Extract the (x, y) coordinate from the center of the cell holding the provided text.  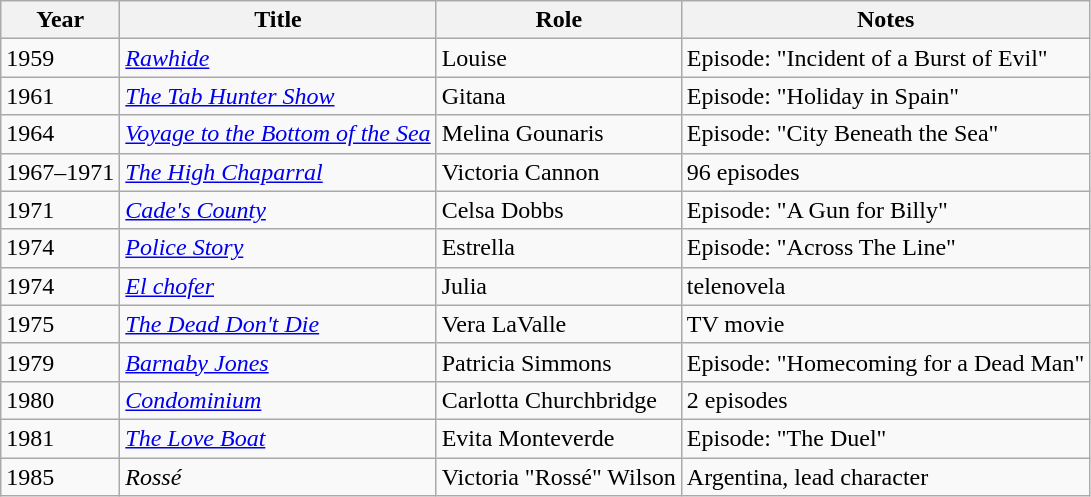
1980 (60, 400)
Argentina, lead character (886, 477)
Patricia Simmons (558, 362)
Episode: "Holiday in Spain" (886, 96)
Evita Monteverde (558, 438)
TV movie (886, 324)
1979 (60, 362)
Rossé (278, 477)
1981 (60, 438)
Episode: "Incident of a Burst of Evil" (886, 58)
The High Chaparral (278, 172)
Carlotta Churchbridge (558, 400)
El chofer (278, 286)
96 episodes (886, 172)
Barnaby Jones (278, 362)
1967–1971 (60, 172)
Episode: "The Duel" (886, 438)
Episode: "A Gun for Billy" (886, 210)
The Love Boat (278, 438)
Julia (558, 286)
Melina Gounaris (558, 134)
1971 (60, 210)
1985 (60, 477)
telenovela (886, 286)
The Dead Don't Die (278, 324)
Celsa Dobbs (558, 210)
Episode: "City Beneath the Sea" (886, 134)
Victoria "Rossé" Wilson (558, 477)
Year (60, 20)
Estrella (558, 248)
1975 (60, 324)
Rawhide (278, 58)
Vera LaValle (558, 324)
Role (558, 20)
Louise (558, 58)
Episode: "Across The Line" (886, 248)
Condominium (278, 400)
Notes (886, 20)
Cade's County (278, 210)
Gitana (558, 96)
Voyage to the Bottom of the Sea (278, 134)
Title (278, 20)
Episode: "Homecoming for a Dead Man" (886, 362)
1959 (60, 58)
1961 (60, 96)
Police Story (278, 248)
2 episodes (886, 400)
Victoria Cannon (558, 172)
The Tab Hunter Show (278, 96)
1964 (60, 134)
